Provide the [x, y] coordinate of the cell's center where the given text is located.  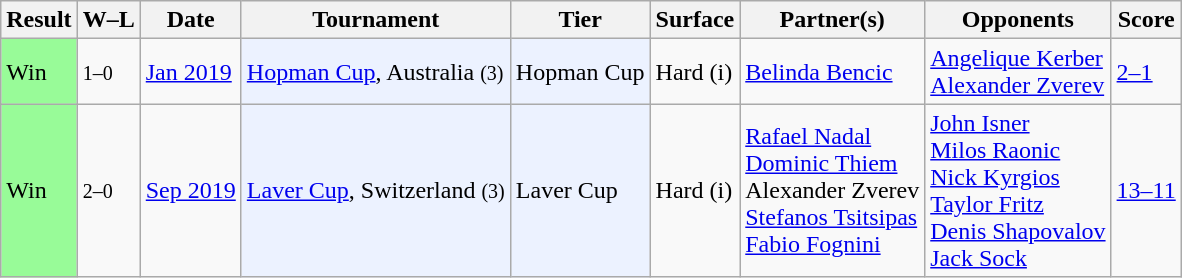
1–0 [108, 72]
13–11 [1146, 190]
Date [190, 20]
Surface [695, 20]
Sep 2019 [190, 190]
John Isner Milos Raonic Nick Kyrgios Taylor Fritz Denis Shapovalov Jack Sock [1018, 190]
Tournament [376, 20]
2–0 [108, 190]
Belinda Bencic [832, 72]
2–1 [1146, 72]
Hopman Cup, Australia (3) [376, 72]
Jan 2019 [190, 72]
Angelique Kerber Alexander Zverev [1018, 72]
Tier [580, 20]
Opponents [1018, 20]
Laver Cup [580, 190]
Result [39, 20]
Score [1146, 20]
Hopman Cup [580, 72]
W–L [108, 20]
Rafael Nadal Dominic Thiem Alexander Zverev Stefanos Tsitsipas Fabio Fognini [832, 190]
Laver Cup, Switzerland (3) [376, 190]
Partner(s) [832, 20]
